Locate the cell with the specified text and output its [X, Y] center coordinate. 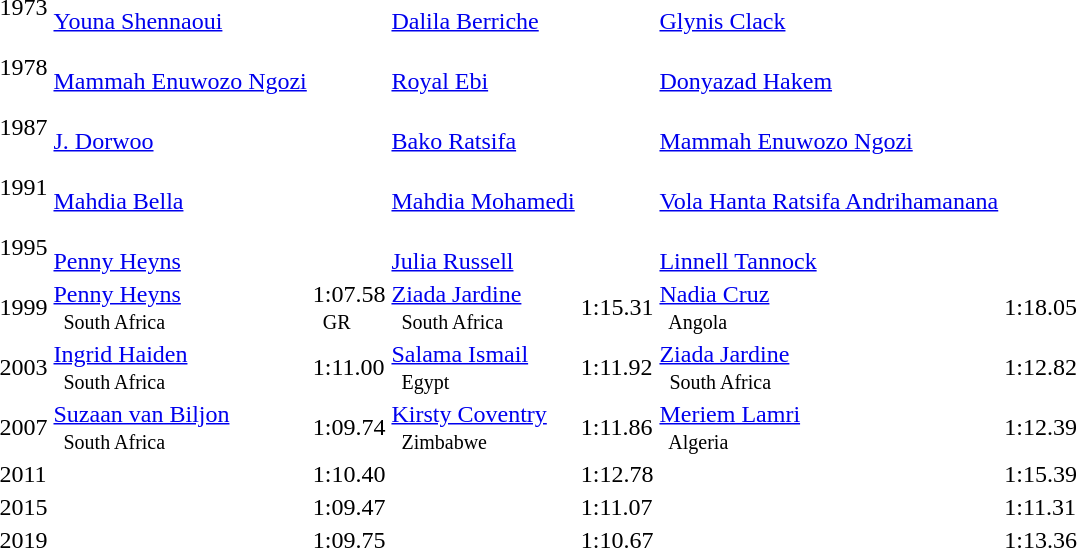
1:15.31 [617, 308]
Julia Russell [483, 248]
1:10.40 [349, 474]
Vola Hanta Ratsifa Andrihamanana [829, 188]
Salama Ismail Egypt [483, 368]
1:12.78 [617, 474]
1:11.92 [617, 368]
1:09.47 [349, 507]
1:07.58 GR [349, 308]
1:09.74 [349, 428]
Suzaan van Biljon South Africa [180, 428]
J. Dorwoo [180, 128]
Bako Ratsifa [483, 128]
Kirsty Coventry Zimbabwe [483, 428]
Linnell Tannock [829, 248]
1:11.07 [617, 507]
Penny Heyns South Africa [180, 308]
Mahdia Bella [180, 188]
Donyazad Hakem [829, 68]
Ingrid Haiden South Africa [180, 368]
1:11.00 [349, 368]
1:11.86 [617, 428]
Mahdia Mohamedi [483, 188]
Meriem Lamri Algeria [829, 428]
Nadia Cruz Angola [829, 308]
Royal Ebi [483, 68]
Penny Heyns [180, 248]
